Determine the (x, y) coordinate at the center of the cell enclosing the given text.  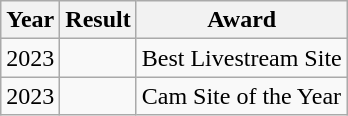
Result (98, 20)
Year (30, 20)
Cam Site of the Year (242, 96)
Award (242, 20)
Best Livestream Site (242, 58)
